Pinpoint the cell where the given text exists, returning its [X, Y] midpoint coordinate. 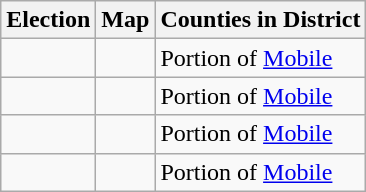
Counties in District [260, 20]
Map [126, 20]
Election [48, 20]
